Return [X, Y] of the center of cell containing provided text 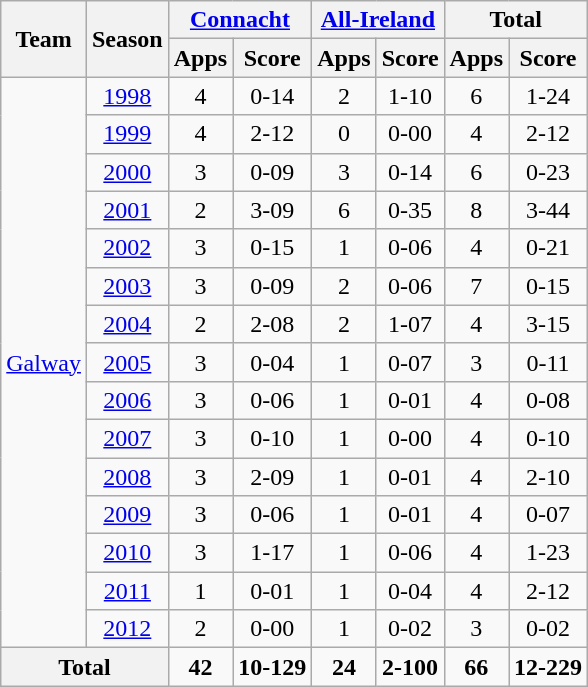
2007 [127, 438]
2-08 [272, 324]
0-23 [548, 172]
2-09 [272, 477]
2000 [127, 172]
2011 [127, 591]
2004 [127, 324]
0-08 [548, 400]
3-44 [548, 210]
1999 [127, 134]
Galway [44, 362]
2009 [127, 515]
Connacht [240, 20]
3-15 [548, 324]
2010 [127, 553]
1-24 [548, 96]
2008 [127, 477]
0-21 [548, 248]
7 [476, 286]
1-10 [410, 96]
10-129 [272, 667]
12-229 [548, 667]
3-09 [272, 210]
2003 [127, 286]
Season [127, 39]
1-07 [410, 324]
0-11 [548, 362]
66 [476, 667]
24 [344, 667]
0-35 [410, 210]
2006 [127, 400]
0 [344, 134]
42 [200, 667]
2001 [127, 210]
Team [44, 39]
2-100 [410, 667]
8 [476, 210]
2005 [127, 362]
All-Ireland [378, 20]
2002 [127, 248]
2012 [127, 629]
1-17 [272, 553]
1-23 [548, 553]
2-10 [548, 477]
1998 [127, 96]
